Find where the given text appears and provide that cell's center as (X, Y) coordinate. 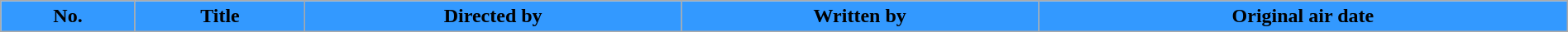
Original air date (1303, 16)
No. (68, 16)
Title (220, 16)
Directed by (493, 16)
Written by (860, 16)
